Identify which cell holds the provided text, then report its (x, y) central coordinate. 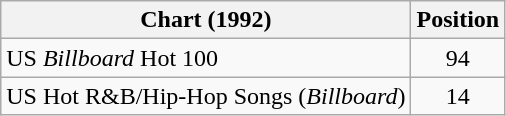
US Billboard Hot 100 (206, 58)
14 (458, 96)
US Hot R&B/Hip-Hop Songs (Billboard) (206, 96)
Position (458, 20)
Chart (1992) (206, 20)
94 (458, 58)
